Return the (X, Y) coordinate for the center point of the cell that contains the specified text.  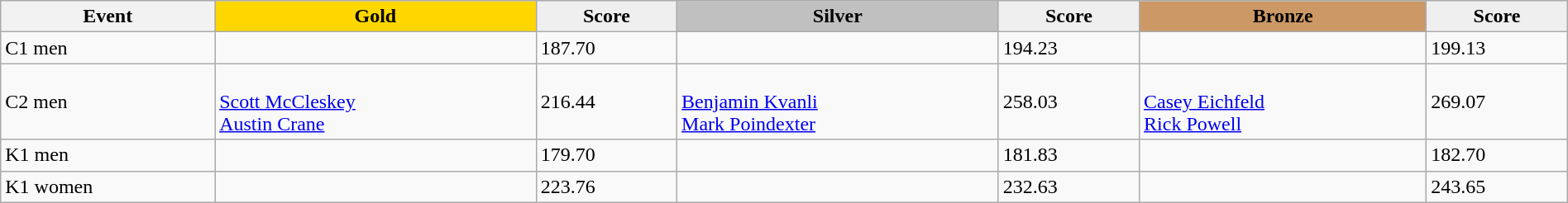
232.63 (1068, 186)
Scott McCleskeyAustin Crane (375, 101)
269.07 (1497, 101)
C2 men (108, 101)
243.65 (1497, 186)
K1 women (108, 186)
179.70 (606, 155)
Bronze (1284, 17)
Event (108, 17)
194.23 (1068, 48)
K1 men (108, 155)
Silver (839, 17)
182.70 (1497, 155)
Benjamin KvanliMark Poindexter (839, 101)
199.13 (1497, 48)
258.03 (1068, 101)
223.76 (606, 186)
Gold (375, 17)
216.44 (606, 101)
Casey EichfeldRick Powell (1284, 101)
181.83 (1068, 155)
187.70 (606, 48)
C1 men (108, 48)
